Extract the [x, y] coordinate from the center of the cell holding the provided text.  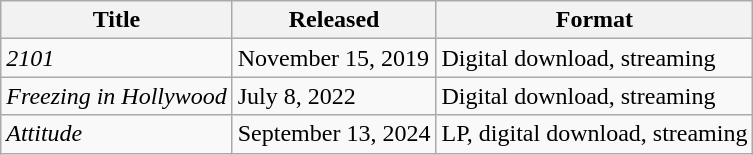
Format [594, 20]
July 8, 2022 [334, 96]
Attitude [116, 134]
Freezing in Hollywood [116, 96]
Released [334, 20]
September 13, 2024 [334, 134]
LP, digital download, streaming [594, 134]
Title [116, 20]
2101 [116, 58]
November 15, 2019 [334, 58]
